Search for the cell housing the specified text and yield its [X, Y] center coordinate. 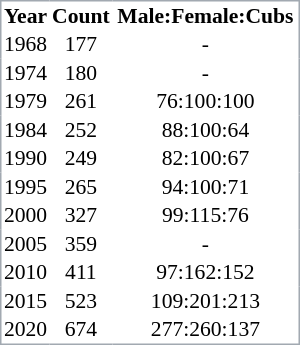
2010 [26, 272]
2015 [26, 300]
2000 [26, 215]
252 [80, 130]
99:115:76 [206, 215]
180 [80, 72]
277:260:137 [206, 330]
1995 [26, 186]
261 [80, 101]
109:201:213 [206, 300]
94:100:71 [206, 186]
411 [80, 272]
Male:Female:Cubs [206, 16]
Year [26, 16]
2005 [26, 244]
1979 [26, 101]
523 [80, 300]
249 [80, 158]
674 [80, 330]
88:100:64 [206, 130]
327 [80, 215]
1974 [26, 72]
359 [80, 244]
265 [80, 186]
97:162:152 [206, 272]
2020 [26, 330]
177 [80, 44]
1984 [26, 130]
Count [80, 16]
1990 [26, 158]
1968 [26, 44]
76:100:100 [206, 101]
82:100:67 [206, 158]
